Pinpoint the cell where the given text exists, returning its [X, Y] midpoint coordinate. 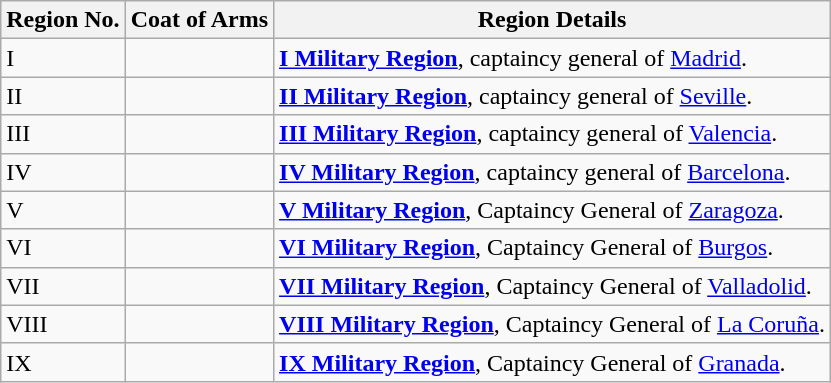
VI [63, 248]
III [63, 134]
IV Military Region, captaincy general of Barcelona. [552, 172]
VII Military Region, Captaincy General of Valladolid. [552, 286]
III Military Region, captaincy general of Valencia. [552, 134]
Region Details [552, 20]
VI Military Region, Captaincy General of Burgos. [552, 248]
I [63, 58]
IV [63, 172]
II [63, 96]
IX [63, 362]
VII [63, 286]
V Military Region, Captaincy General of Zaragoza. [552, 210]
VIII Military Region, Captaincy General of La Coruña. [552, 324]
IX Military Region, Captaincy General of Granada. [552, 362]
Coat of Arms [199, 20]
VIII [63, 324]
II Military Region, captaincy general of Seville. [552, 96]
Region No. [63, 20]
V [63, 210]
I Military Region, captaincy general of Madrid. [552, 58]
